Locate the cell with the specified text and output its (x, y) center coordinate. 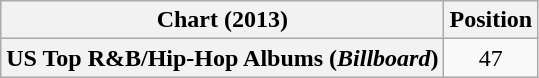
47 (491, 58)
Position (491, 20)
Chart (2013) (222, 20)
US Top R&B/Hip-Hop Albums (Billboard) (222, 58)
